Capture the cell that displays the provided text and extract its (x, y) central coordinate. 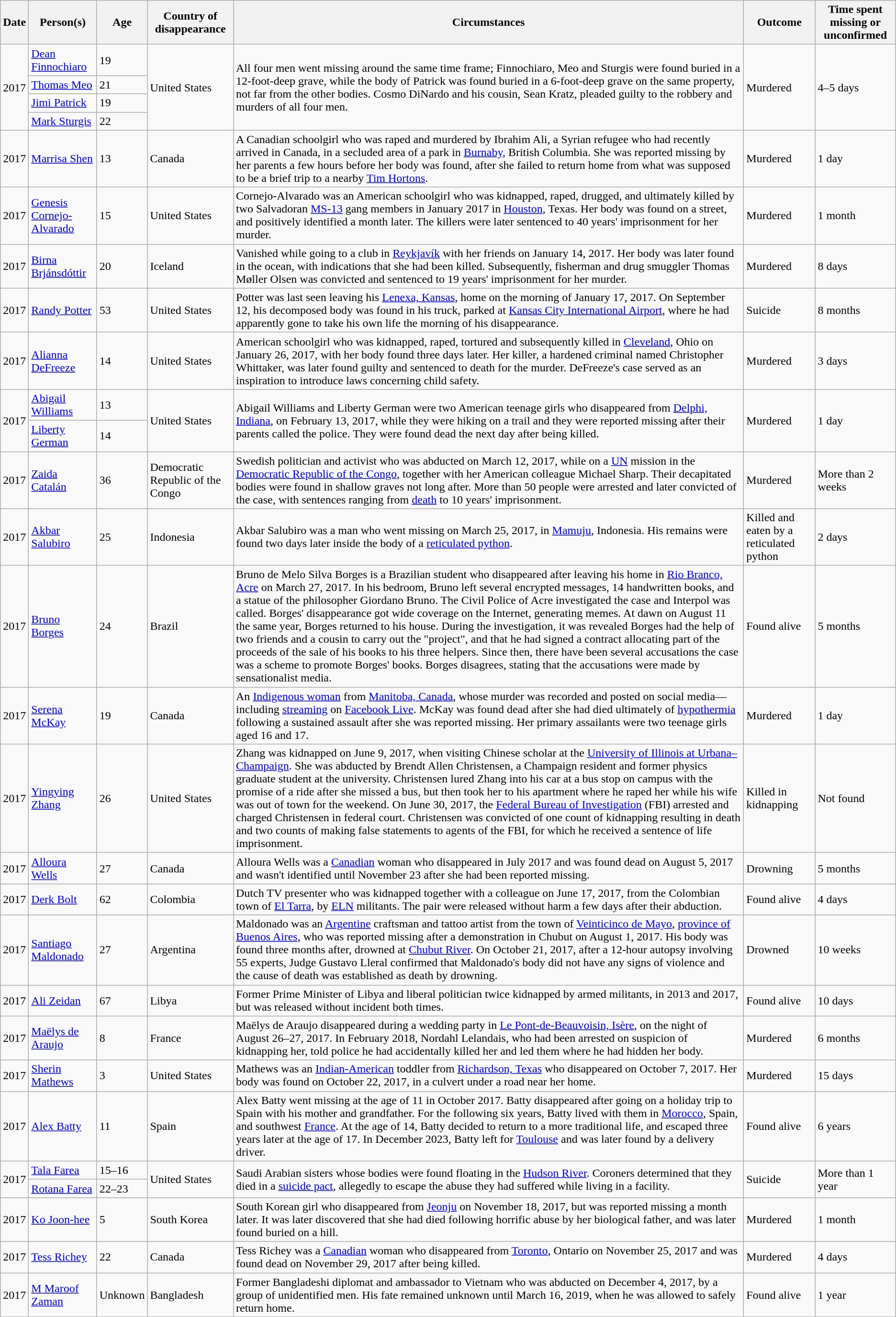
Bangladesh (190, 1295)
Genesis Cornejo-Alvarado (63, 215)
Not found (855, 798)
Libya (190, 1000)
Serena McKay (63, 716)
62 (122, 900)
M Maroof Zaman (63, 1295)
Alex Batty (63, 1126)
36 (122, 480)
Killed in kidnapping (779, 798)
53 (122, 310)
2 days (855, 537)
Unknown (122, 1295)
22–23 (122, 1188)
15 days (855, 1076)
Date (14, 22)
Maëlys de Araujo (63, 1038)
Spain (190, 1126)
Bruno Borges (63, 626)
24 (122, 626)
5 (122, 1219)
Dean Finnochiaro (63, 60)
Drowning (779, 868)
10 weeks (855, 950)
Zaida Catalán (63, 480)
South Korea (190, 1219)
Derk Bolt (63, 900)
Marrisa Shen (63, 159)
Randy Potter (63, 310)
Birna Brjánsdóttir (63, 266)
11 (122, 1126)
Abigail Williams (63, 405)
Thomas Meo (63, 85)
6 months (855, 1038)
Time spent missing or unconfirmed (855, 22)
25 (122, 537)
15–16 (122, 1170)
3 days (855, 361)
Circumstances (489, 22)
Alloura Wells (63, 868)
Yingying Zhang (63, 798)
Mark Sturgis (63, 121)
Indonesia (190, 537)
Outcome (779, 22)
4–5 days (855, 87)
1 year (855, 1295)
More than 1 year (855, 1179)
Jimi Patrick (63, 103)
Ali Zeidan (63, 1000)
More than 2 weeks (855, 480)
8 days (855, 266)
8 months (855, 310)
Brazil (190, 626)
France (190, 1038)
Person(s) (63, 22)
Ko Joon-hee (63, 1219)
20 (122, 266)
Alianna DeFreeze (63, 361)
Santiago Maldonado (63, 950)
Colombia (190, 900)
21 (122, 85)
10 days (855, 1000)
Liberty German (63, 435)
3 (122, 1076)
26 (122, 798)
Tala Farea (63, 1170)
Argentina (190, 950)
15 (122, 215)
Killed and eaten by a reticulated python (779, 537)
8 (122, 1038)
Tess Richey (63, 1257)
Rotana Farea (63, 1188)
Drowned (779, 950)
Akbar Salubiro (63, 537)
Country of disappearance (190, 22)
Democratic Republic of the Congo (190, 480)
Sherin Mathews (63, 1076)
67 (122, 1000)
6 years (855, 1126)
Iceland (190, 266)
Age (122, 22)
